For the text-containing cell, return its midpoint in (x, y) coordinate format. 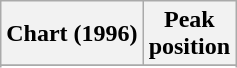
Chart (1996) (72, 34)
Peakposition (189, 34)
